Identify which cell holds the provided text, then report its [x, y] central coordinate. 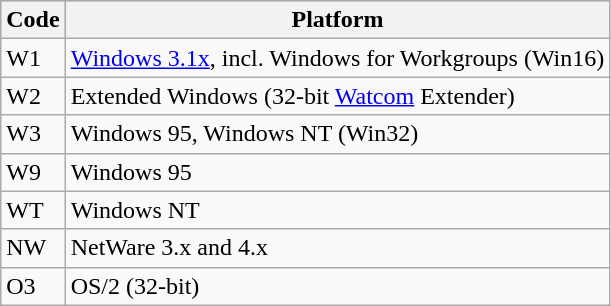
W2 [33, 96]
Code [33, 20]
Windows 95 [338, 172]
W1 [33, 58]
Windows 95, Windows NT (Win32) [338, 134]
Windows NT [338, 210]
NetWare 3.x and 4.x [338, 248]
Extended Windows (32-bit Watcom Extender) [338, 96]
Windows 3.1x, incl. Windows for Workgroups (Win16) [338, 58]
WT [33, 210]
NW [33, 248]
W9 [33, 172]
O3 [33, 286]
OS/2 (32-bit) [338, 286]
W3 [33, 134]
Platform [338, 20]
